Extract the [x, y] coordinate from the center of the cell holding the provided text.  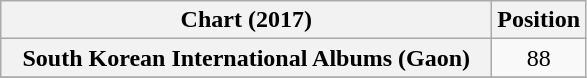
Position [539, 20]
South Korean International Albums (Gaon) [246, 58]
88 [539, 58]
Chart (2017) [246, 20]
